Return [x, y] of the center of cell containing provided text 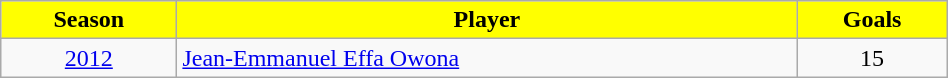
Player [487, 20]
15 [872, 58]
Jean-Emmanuel Effa Owona [487, 58]
Goals [872, 20]
Season [89, 20]
2012 [89, 58]
